Locate the cell with the specified text and output its [X, Y] center coordinate. 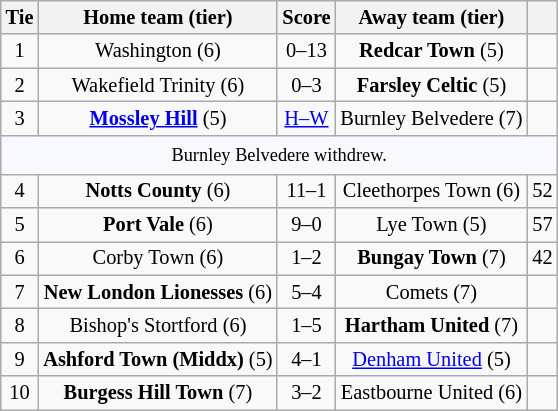
4 [20, 191]
Farsley Celtic (5) [431, 85]
42 [542, 258]
Corby Town (6) [158, 258]
Away team (tier) [431, 17]
Bishop's Stortford (6) [158, 325]
Home team (tier) [158, 17]
Wakefield Trinity (6) [158, 85]
5 [20, 224]
3 [20, 118]
Port Vale (6) [158, 224]
Burnley Belvedere (7) [431, 118]
Burnley Belvedere withdrew. [280, 154]
Washington (6) [158, 51]
52 [542, 191]
New London Lionesses (6) [158, 292]
Denham United (5) [431, 359]
1–2 [306, 258]
10 [20, 393]
Mossley Hill (5) [158, 118]
0–3 [306, 85]
7 [20, 292]
Comets (7) [431, 292]
1 [20, 51]
9 [20, 359]
Bungay Town (7) [431, 258]
8 [20, 325]
9–0 [306, 224]
Eastbourne United (6) [431, 393]
4–1 [306, 359]
Score [306, 17]
1–5 [306, 325]
3–2 [306, 393]
Cleethorpes Town (6) [431, 191]
Tie [20, 17]
0–13 [306, 51]
Burgess Hill Town (7) [158, 393]
Ashford Town (Middx) (5) [158, 359]
Hartham United (7) [431, 325]
Redcar Town (5) [431, 51]
6 [20, 258]
57 [542, 224]
11–1 [306, 191]
Notts County (6) [158, 191]
Lye Town (5) [431, 224]
5–4 [306, 292]
2 [20, 85]
H–W [306, 118]
